Detect which cell encompasses the target text, then output its (x, y) center coordinate. 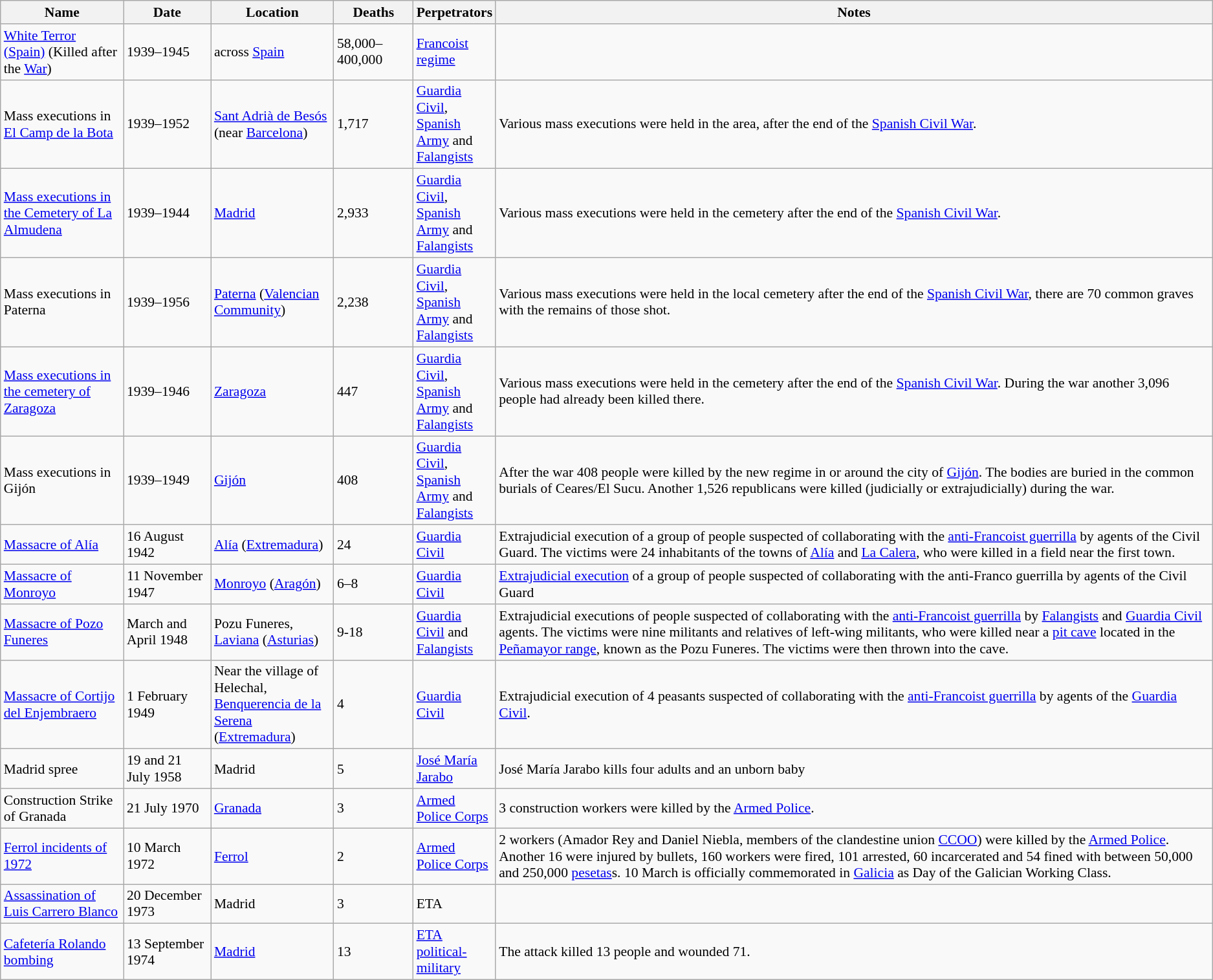
Mass executions in El Camp de la Bota (62, 124)
Massacre of Pozo Funeres (62, 633)
Mass executions in the cemetery of Zaragoza (62, 391)
9-18 (374, 633)
13 September 1974 (167, 952)
Ferrol (272, 856)
1939–1946 (167, 391)
Francoist regime (455, 52)
Monroyo (Aragón) (272, 585)
Notes (854, 12)
ETA political-military (455, 952)
408 (374, 481)
13 (374, 952)
Perpetrators (455, 12)
2 (374, 856)
447 (374, 391)
Pozu Funeres, Laviana (Asturias) (272, 633)
21 July 1970 (167, 809)
Paterna (Valencian Community) (272, 303)
1 February 1949 (167, 704)
José María Jarabo kills four adults and an unborn baby (854, 768)
2,238 (374, 303)
Deaths (374, 12)
19 and 21 July 1958 (167, 768)
Guardia Civil and Falangists (455, 633)
Madrid spree (62, 768)
José María Jarabo (455, 768)
Name (62, 12)
10 March 1972 (167, 856)
Mass executions in Gijón (62, 481)
58,000–400,000 (374, 52)
20 December 1973 (167, 904)
1939–1945 (167, 52)
Construction Strike of Granada (62, 809)
Zaragoza (272, 391)
Various mass executions were held in the cemetery after the end of the Spanish Civil War. (854, 213)
Ferrol incidents of 1972 (62, 856)
Assassination of Luis Carrero Blanco (62, 904)
Mass executions in Paterna (62, 303)
2,933 (374, 213)
March and April 1948 (167, 633)
Mass executions in the Cemetery of La Almudena (62, 213)
Near the village of Helechal, Benquerencia de la Serena (Extremadura) (272, 704)
Massacre of Monroyo (62, 585)
across Spain (272, 52)
4 (374, 704)
Massacre of Cortijo del Enjembraero (62, 704)
16 August 1942 (167, 545)
Granada (272, 809)
Location (272, 12)
1939–1944 (167, 213)
Gijón (272, 481)
White Terror (Spain) (Killed after the War) (62, 52)
1939–1952 (167, 124)
Alía (Extremadura) (272, 545)
3 construction workers were killed by the Armed Police. (854, 809)
Extrajudicial execution of a group of people suspected of collaborating with the anti-Franco guerrilla by agents of the Civil Guard (854, 585)
1939–1956 (167, 303)
ETA (455, 904)
The attack killed 13 people and wounded 71. (854, 952)
11 November 1947 (167, 585)
Cafetería Rolando bombing (62, 952)
Date (167, 12)
Extrajudicial execution of 4 peasants suspected of collaborating with the anti-Francoist guerrilla by agents of the Guardia Civil. (854, 704)
24 (374, 545)
Sant Adrià de Besós (near Barcelona) (272, 124)
5 (374, 768)
Various mass executions were held in the area, after the end of the Spanish Civil War. (854, 124)
1,717 (374, 124)
6–8 (374, 585)
1939–1949 (167, 481)
Massacre of Alía (62, 545)
